Capture the cell that displays the provided text and extract its [X, Y] central coordinate. 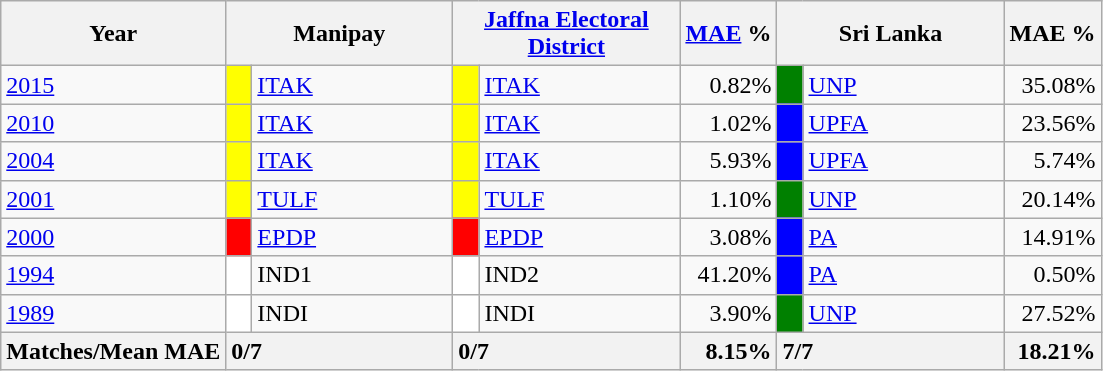
Manipay [340, 34]
Year [114, 34]
IND2 [580, 275]
0.50% [1052, 275]
5.93% [728, 161]
35.08% [1052, 85]
1989 [114, 313]
3.08% [728, 237]
Matches/Mean MAE [114, 351]
2004 [114, 161]
1.02% [728, 123]
20.14% [1052, 199]
7/7 [890, 351]
18.21% [1052, 351]
2015 [114, 85]
3.90% [728, 313]
2001 [114, 199]
27.52% [1052, 313]
14.91% [1052, 237]
1.10% [728, 199]
0.82% [728, 85]
23.56% [1052, 123]
IND1 [352, 275]
5.74% [1052, 161]
41.20% [728, 275]
2000 [114, 237]
1994 [114, 275]
8.15% [728, 351]
Jaffna Electoral District [566, 34]
2010 [114, 123]
Sri Lanka [890, 34]
